Scan for the cell matching the given text and deliver its [X, Y] coordinate at center. 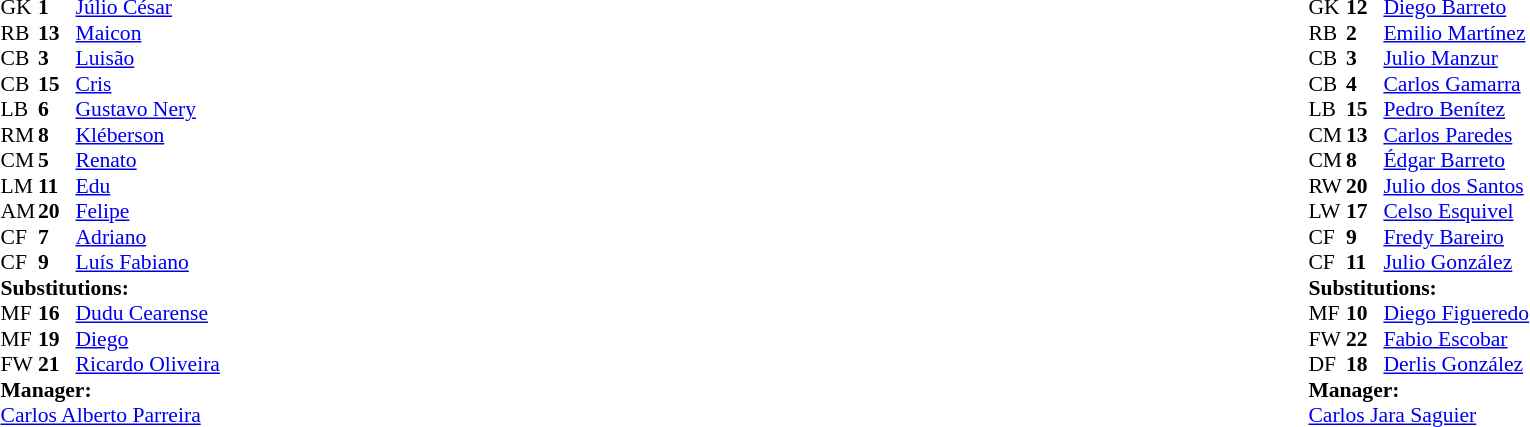
7 [57, 237]
Gustavo Nery [148, 109]
17 [1365, 211]
Fabio Escobar [1456, 339]
Julio González [1456, 263]
DF [1327, 365]
19 [57, 339]
Felipe [148, 211]
16 [57, 313]
Renato [148, 161]
Carlos Gamarra [1456, 84]
6 [57, 109]
Diego [148, 339]
2 [1365, 33]
Fredy Bareiro [1456, 237]
Dudu Cearense [148, 313]
AM [19, 211]
Celso Esquivel [1456, 211]
Pedro Benítez [1456, 109]
Julio Manzur [1456, 59]
Derlis González [1456, 365]
Julio dos Santos [1456, 186]
4 [1365, 84]
RM [19, 135]
Kléberson [148, 135]
Adriano [148, 237]
Maicon [148, 33]
18 [1365, 365]
Édgar Barreto [1456, 161]
Ricardo Oliveira [148, 365]
Edu [148, 186]
Cris [148, 84]
Diego Figueredo [1456, 313]
LM [19, 186]
5 [57, 161]
LW [1327, 211]
21 [57, 365]
Luís Fabiano [148, 263]
RW [1327, 186]
Carlos Paredes [1456, 135]
10 [1365, 313]
Emilio Martínez [1456, 33]
22 [1365, 339]
Luisão [148, 59]
